Return the [x, y] coordinate for the center point of the cell that contains the specified text.  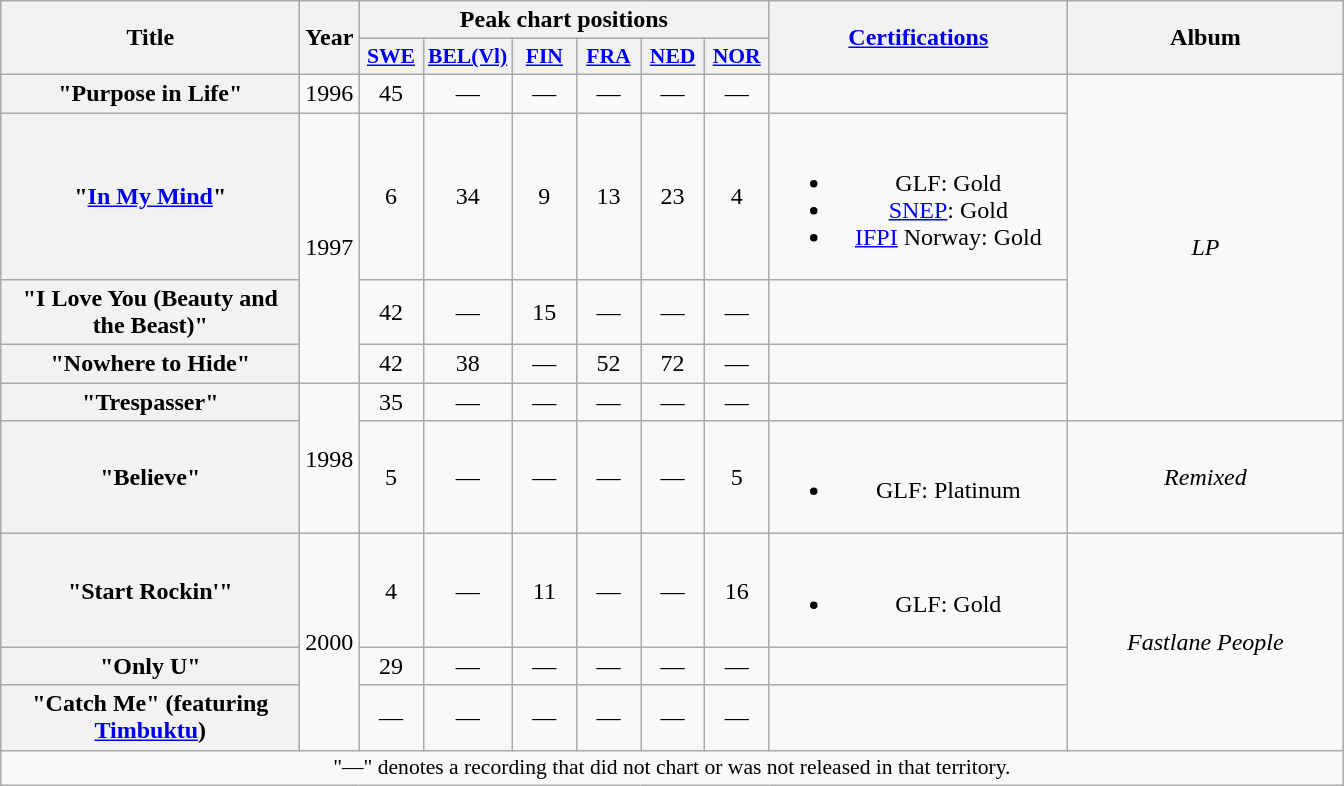
NOR [737, 57]
"Start Rockin'" [150, 590]
"Only U" [150, 666]
BEL(Vl) [468, 57]
"Believe" [150, 478]
38 [468, 364]
GLF: Platinum [918, 478]
15 [544, 312]
11 [544, 590]
"Nowhere to Hide" [150, 364]
52 [608, 364]
NED [673, 57]
"—" denotes a recording that did not chart or was not released in that territory. [672, 768]
Title [150, 38]
"I Love You (Beauty and the Beast)" [150, 312]
Year [330, 38]
Remixed [1206, 478]
Fastlane People [1206, 642]
9 [544, 196]
FIN [544, 57]
"In My Mind" [150, 196]
29 [391, 666]
Certifications [918, 38]
35 [391, 402]
2000 [330, 642]
1996 [330, 93]
Peak chart positions [564, 20]
Album [1206, 38]
23 [673, 196]
13 [608, 196]
"Catch Me" (featuring Timbuktu) [150, 718]
34 [468, 196]
GLF: GoldSNEP: GoldIFPI Norway: Gold [918, 196]
"Purpose in Life" [150, 93]
LP [1206, 247]
1997 [330, 247]
45 [391, 93]
6 [391, 196]
GLF: Gold [918, 590]
1998 [330, 458]
FRA [608, 57]
"Trespasser" [150, 402]
72 [673, 364]
16 [737, 590]
SWE [391, 57]
